Search for the cell housing the specified text and yield its [x, y] center coordinate. 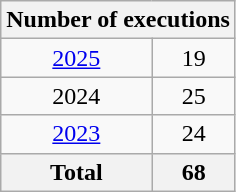
2024 [76, 96]
Number of executions [118, 20]
Total [76, 172]
19 [194, 58]
68 [194, 172]
25 [194, 96]
2023 [76, 134]
24 [194, 134]
2025 [76, 58]
